Return (x, y) of the center of cell containing provided text 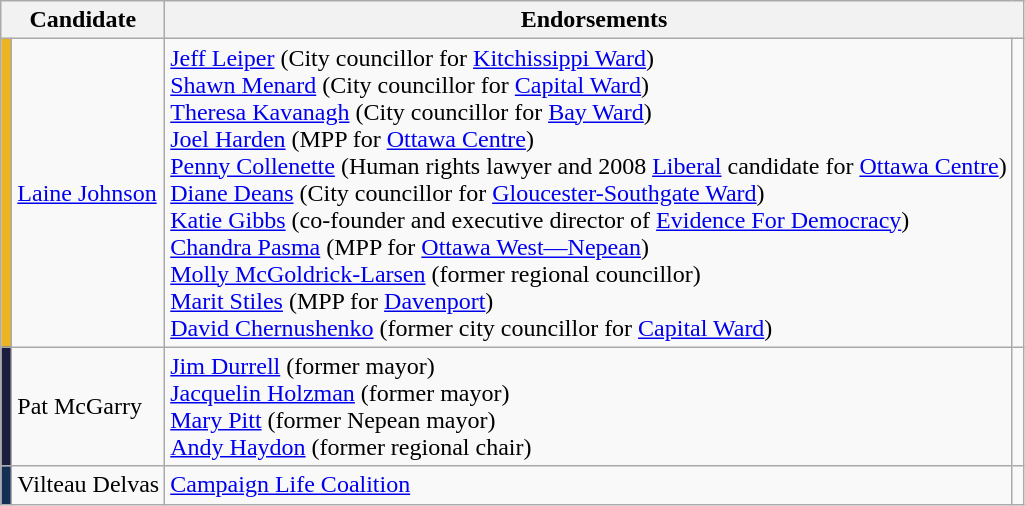
Jim Durrell (former mayor) Jacquelin Holzman (former mayor) Mary Pitt (former Nepean mayor) Andy Haydon (former regional chair) (589, 406)
Endorsements (594, 20)
Campaign Life Coalition (589, 485)
Pat McGarry (88, 406)
Laine Johnson (88, 193)
Vilteau Delvas (88, 485)
Candidate (83, 20)
